Search for the cell housing the specified text and yield its [X, Y] center coordinate. 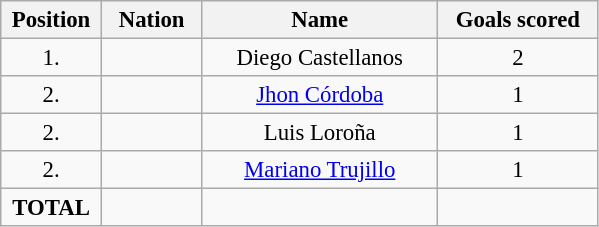
Jhon Córdoba [320, 95]
Name [320, 20]
TOTAL [52, 208]
Diego Castellanos [320, 58]
2 [518, 58]
Nation [152, 20]
Luis Loroña [320, 133]
1. [52, 58]
Mariano Trujillo [320, 170]
Position [52, 20]
Goals scored [518, 20]
